Pinpoint the cell where the given text exists, returning its [x, y] midpoint coordinate. 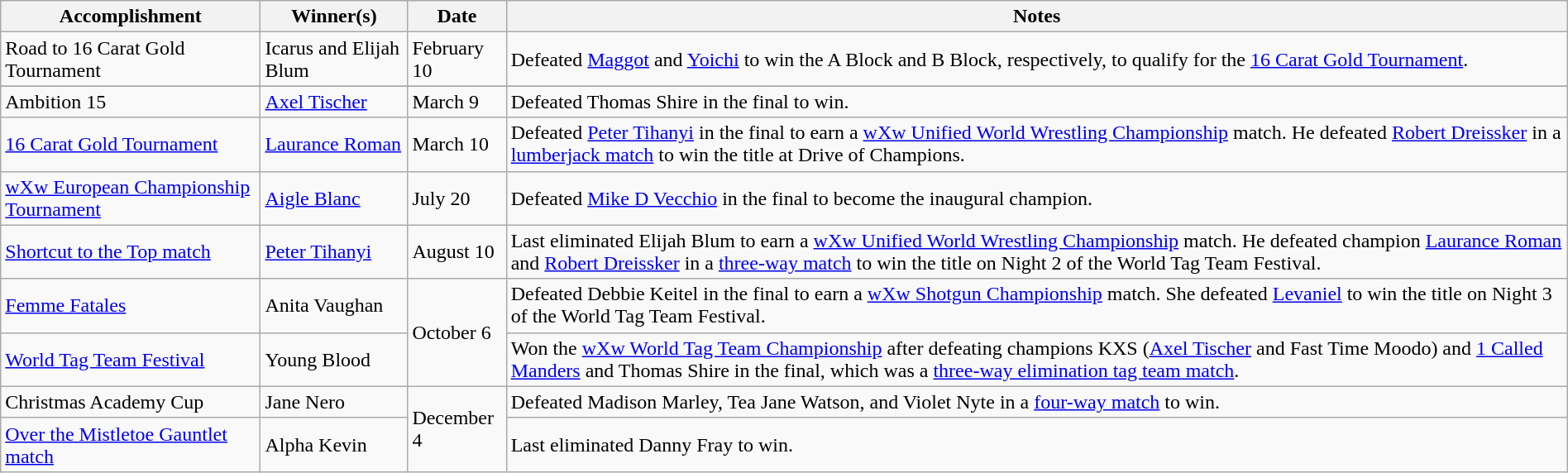
Date [457, 17]
Shortcut to the Top match [131, 251]
August 10 [457, 251]
March 10 [457, 144]
Defeated Maggot and Yoichi to win the A Block and B Block, respectively, to qualify for the 16 Carat Gold Tournament. [1037, 60]
Peter Tihanyi [334, 251]
Accomplishment [131, 17]
Ambition 15 [131, 102]
wXw European Championship Tournament [131, 198]
Icarus and Elijah Blum [334, 60]
March 9 [457, 102]
February 10 [457, 60]
Last eliminated Danny Fray to win. [1037, 445]
Defeated Madison Marley, Tea Jane Watson, and Violet Nyte in a four-way match to win. [1037, 402]
Road to 16 Carat Gold Tournament [131, 60]
Laurance Roman [334, 144]
Alpha Kevin [334, 445]
Anita Vaughan [334, 306]
October 6 [457, 332]
World Tag Team Festival [131, 359]
Young Blood [334, 359]
Femme Fatales [131, 306]
Winner(s) [334, 17]
Axel Tischer [334, 102]
16 Carat Gold Tournament [131, 144]
Christmas Academy Cup [131, 402]
Aigle Blanc [334, 198]
December 4 [457, 428]
Defeated Thomas Shire in the final to win. [1037, 102]
July 20 [457, 198]
Notes [1037, 17]
Defeated Mike D Vecchio in the final to become the inaugural champion. [1037, 198]
Over the Mistletoe Gauntlet match [131, 445]
Jane Nero [334, 402]
